Extract the [x, y] coordinate from the center of the cell holding the provided text.  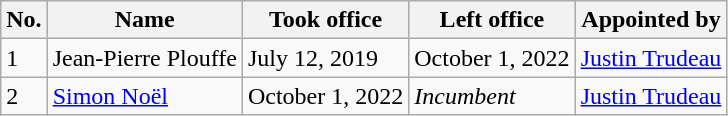
Simon Noël [144, 96]
Took office [325, 20]
No. [24, 20]
July 12, 2019 [325, 58]
1 [24, 58]
2 [24, 96]
Jean-Pierre Plouffe [144, 58]
Left office [492, 20]
Name [144, 20]
Appointed by [651, 20]
Incumbent [492, 96]
